From the cell containing the given text, extract its center point as [X, Y] coordinate. 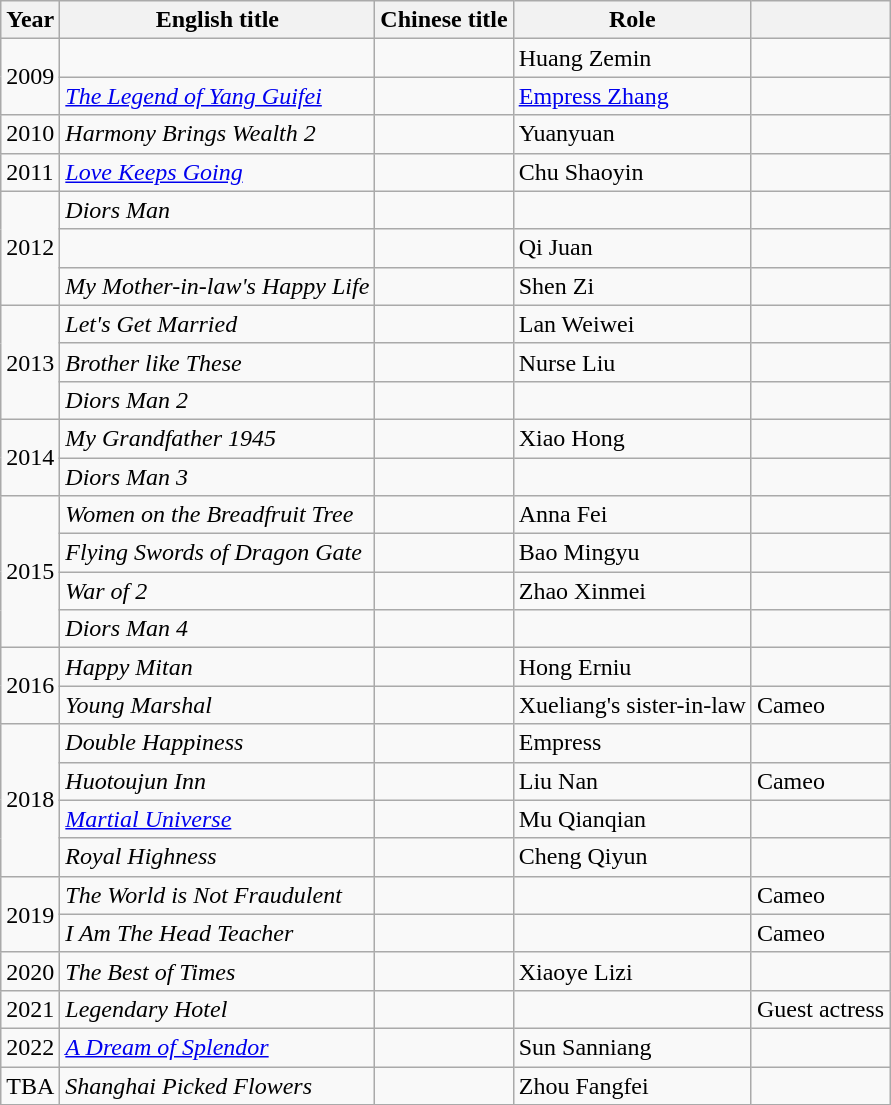
Guest actress [820, 1009]
Nurse Liu [632, 362]
2021 [30, 1009]
Martial Universe [218, 819]
2020 [30, 971]
2010 [30, 134]
2014 [30, 457]
Anna Fei [632, 515]
The World is Not Fraudulent [218, 895]
Chinese title [444, 20]
Huang Zemin [632, 58]
2013 [30, 362]
Chu Shaoyin [632, 172]
Royal Highness [218, 857]
Huotoujun Inn [218, 781]
Empress [632, 743]
Brother like These [218, 362]
Double Happiness [218, 743]
Xiao Hong [632, 438]
Cheng Qiyun [632, 857]
The Best of Times [218, 971]
A Dream of Splendor [218, 1047]
My Grandfather 1945 [218, 438]
Liu Nan [632, 781]
Happy Mitan [218, 667]
Diors Man 2 [218, 400]
Sun Sanniang [632, 1047]
Hong Erniu [632, 667]
Shanghai Picked Flowers [218, 1085]
Women on the Breadfruit Tree [218, 515]
English title [218, 20]
Flying Swords of Dragon Gate [218, 553]
Year [30, 20]
The Legend of Yang Guifei [218, 96]
Harmony Brings Wealth 2 [218, 134]
Yuanyuan [632, 134]
Diors Man [218, 210]
I Am The Head Teacher [218, 933]
Xueliang's sister-in-law [632, 705]
2018 [30, 800]
Xiaoye Lizi [632, 971]
2022 [30, 1047]
2019 [30, 914]
Diors Man 3 [218, 477]
2009 [30, 77]
2012 [30, 248]
Mu Qianqian [632, 819]
Zhao Xinmei [632, 591]
TBA [30, 1085]
My Mother-in-law's Happy Life [218, 286]
Shen Zi [632, 286]
Zhou Fangfei [632, 1085]
Qi Juan [632, 248]
Bao Mingyu [632, 553]
War of 2 [218, 591]
Lan Weiwei [632, 324]
2011 [30, 172]
2016 [30, 686]
Let's Get Married [218, 324]
Legendary Hotel [218, 1009]
Empress Zhang [632, 96]
Diors Man 4 [218, 629]
Young Marshal [218, 705]
Role [632, 20]
2015 [30, 572]
Love Keeps Going [218, 172]
